Return [X, Y] of the center of cell containing provided text 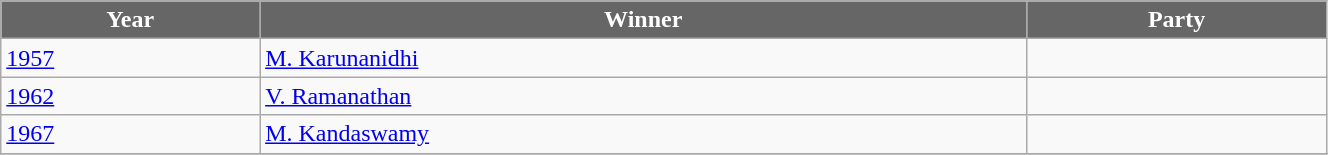
M. Karunanidhi [644, 58]
Year [130, 20]
1967 [130, 134]
Winner [644, 20]
1962 [130, 96]
1957 [130, 58]
Party [1177, 20]
M. Kandaswamy [644, 134]
V. Ramanathan [644, 96]
